Pinpoint the cell where the given text exists, returning its (x, y) midpoint coordinate. 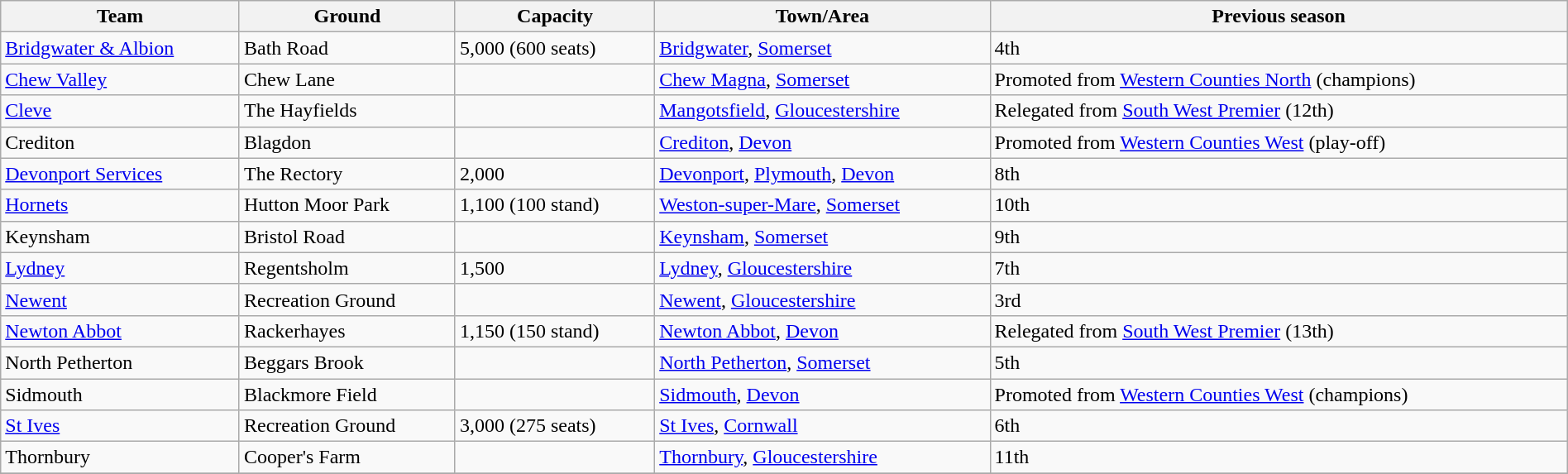
Keynsham (121, 237)
Newent (121, 299)
1,150 (150 stand) (554, 331)
Relegated from South West Premier (13th) (1279, 331)
8th (1279, 174)
Promoted from Western Counties West (champions) (1279, 395)
Cooper's Farm (347, 457)
Previous season (1279, 17)
Hornets (121, 205)
1,500 (554, 268)
Newton Abbot, Devon (822, 331)
Bath Road (347, 48)
Rackerhayes (347, 331)
Bristol Road (347, 237)
5th (1279, 362)
Sidmouth (121, 395)
North Petherton, Somerset (822, 362)
7th (1279, 268)
Bridgwater, Somerset (822, 48)
Promoted from Western Counties North (champions) (1279, 79)
11th (1279, 457)
Chew Magna, Somerset (822, 79)
The Rectory (347, 174)
Sidmouth, Devon (822, 395)
Blackmore Field (347, 395)
Beggars Brook (347, 362)
5,000 (600 seats) (554, 48)
Town/Area (822, 17)
Crediton (121, 142)
Blagdon (347, 142)
Chew Valley (121, 79)
3rd (1279, 299)
Thornbury, Gloucestershire (822, 457)
Relegated from South West Premier (12th) (1279, 111)
Newton Abbot (121, 331)
Devonport Services (121, 174)
Keynsham, Somerset (822, 237)
Bridgwater & Albion (121, 48)
Regentsholm (347, 268)
Hutton Moor Park (347, 205)
Mangotsfield, Gloucestershire (822, 111)
9th (1279, 237)
Devonport, Plymouth, Devon (822, 174)
The Hayfields (347, 111)
Capacity (554, 17)
Newent, Gloucestershire (822, 299)
St Ives, Cornwall (822, 426)
Ground (347, 17)
4th (1279, 48)
Thornbury (121, 457)
Lydney, Gloucestershire (822, 268)
6th (1279, 426)
Team (121, 17)
Chew Lane (347, 79)
2,000 (554, 174)
Promoted from Western Counties West (play-off) (1279, 142)
North Petherton (121, 362)
Lydney (121, 268)
Cleve (121, 111)
1,100 (100 stand) (554, 205)
Weston-super-Mare, Somerset (822, 205)
St Ives (121, 426)
10th (1279, 205)
Crediton, Devon (822, 142)
3,000 (275 seats) (554, 426)
